Capture the cell that displays the provided text and extract its (X, Y) central coordinate. 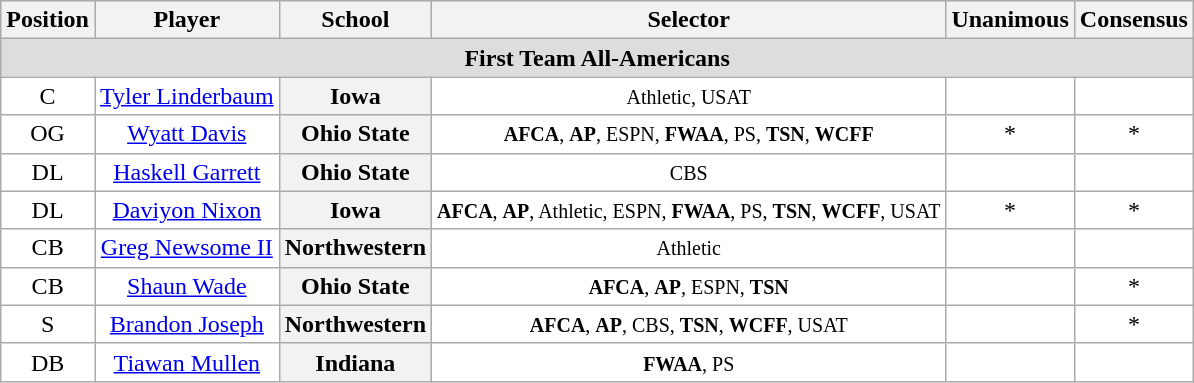
Selector (689, 20)
Wyatt Davis (186, 134)
AFCA, AP, Athletic, ESPN, FWAA, PS, TSN, WCFF, USAT (689, 210)
Unanimous (1010, 20)
Tiawan Mullen (186, 362)
Player (186, 20)
S (48, 324)
Greg Newsome II (186, 248)
First Team All-Americans (598, 58)
Consensus (1134, 20)
Haskell Garrett (186, 172)
AFCA, AP, ESPN, FWAA, PS, TSN, WCFF (689, 134)
AFCA, AP, ESPN, TSN (689, 286)
Athletic, USAT (689, 96)
Brandon Joseph (186, 324)
Shaun Wade (186, 286)
Tyler Linderbaum (186, 96)
Daviyon Nixon (186, 210)
C (48, 96)
Athletic (689, 248)
Indiana (355, 362)
OG (48, 134)
AFCA, AP, CBS, TSN, WCFF, USAT (689, 324)
School (355, 20)
FWAA, PS (689, 362)
DB (48, 362)
CBS (689, 172)
Position (48, 20)
